Scan for the cell matching the given text and deliver its [X, Y] coordinate at center. 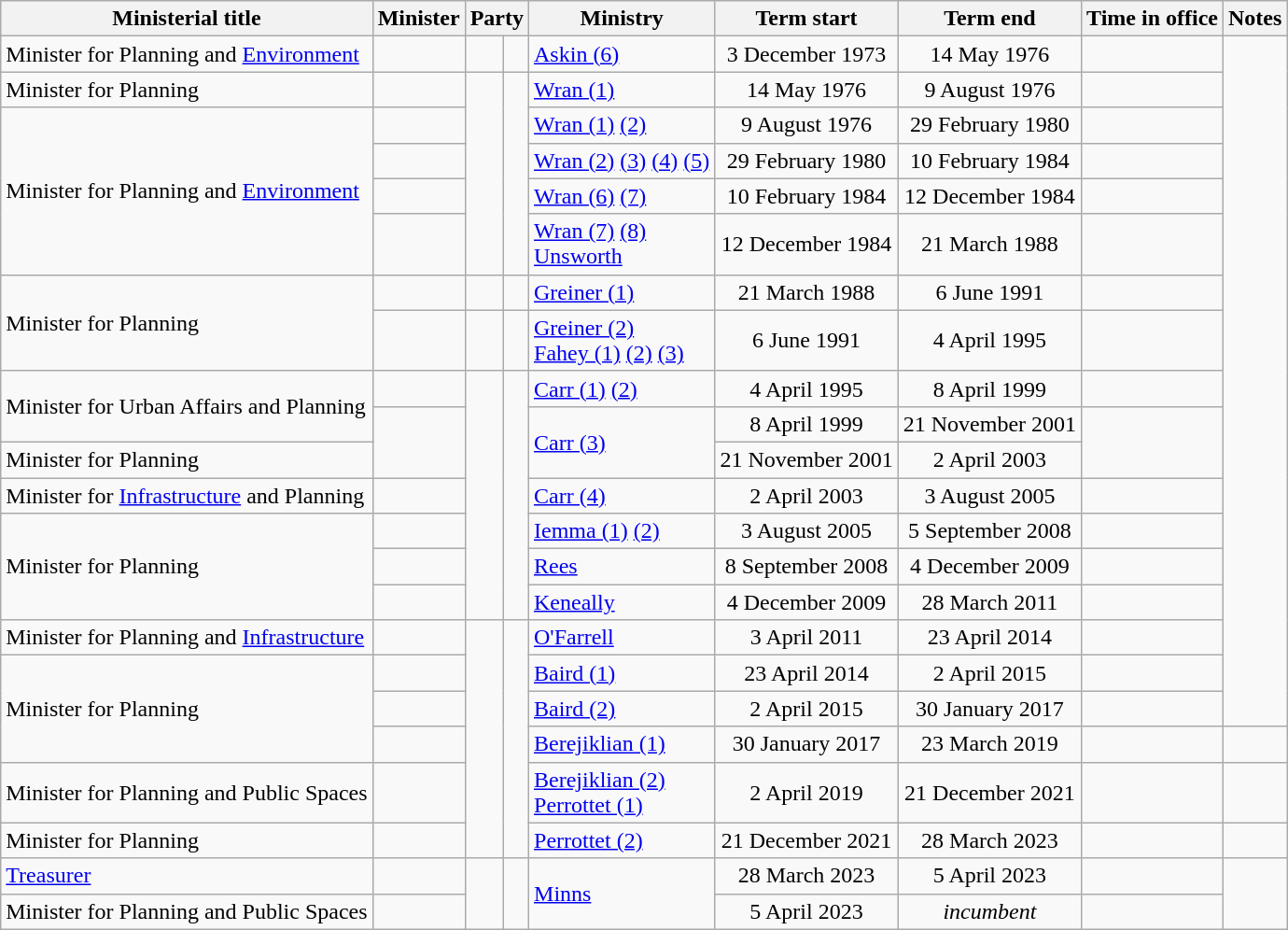
3 December 1973 [806, 54]
23 March 2019 [989, 744]
Iemma (1) (2) [622, 531]
Baird (1) [622, 673]
Minns [622, 894]
Time in office [1153, 19]
Ministerial title [187, 19]
Minister for Infrastructure and Planning [187, 496]
Term end [989, 19]
O'Farrell [622, 638]
Treasurer [187, 876]
Askin (6) [622, 54]
Wran (7) (8)Unsworth [622, 245]
Berejiklian (2)Perrottet (1) [622, 792]
Rees [622, 567]
5 September 2008 [989, 531]
3 April 2011 [806, 638]
Greiner (2)Fahey (1) (2) (3) [622, 340]
Ministry [622, 19]
Wran (1) (2) [622, 125]
Berejiklian (1) [622, 744]
Greiner (1) [622, 292]
Minister [418, 19]
Party [497, 19]
28 March 2011 [989, 602]
Minister for Planning and Infrastructure [187, 638]
Wran (2) (3) (4) (5) [622, 161]
2 April 2019 [806, 792]
Wran (6) (7) [622, 196]
Carr (4) [622, 496]
Carr (1) (2) [622, 388]
Carr (3) [622, 442]
Perrottet (2) [622, 840]
Baird (2) [622, 709]
Wran (1) [622, 90]
incumbent [989, 911]
Notes [1254, 19]
Keneally [622, 602]
Term start [806, 19]
Minister for Urban Affairs and Planning [187, 406]
8 September 2008 [806, 567]
